Return (x, y) of the center of cell containing provided text 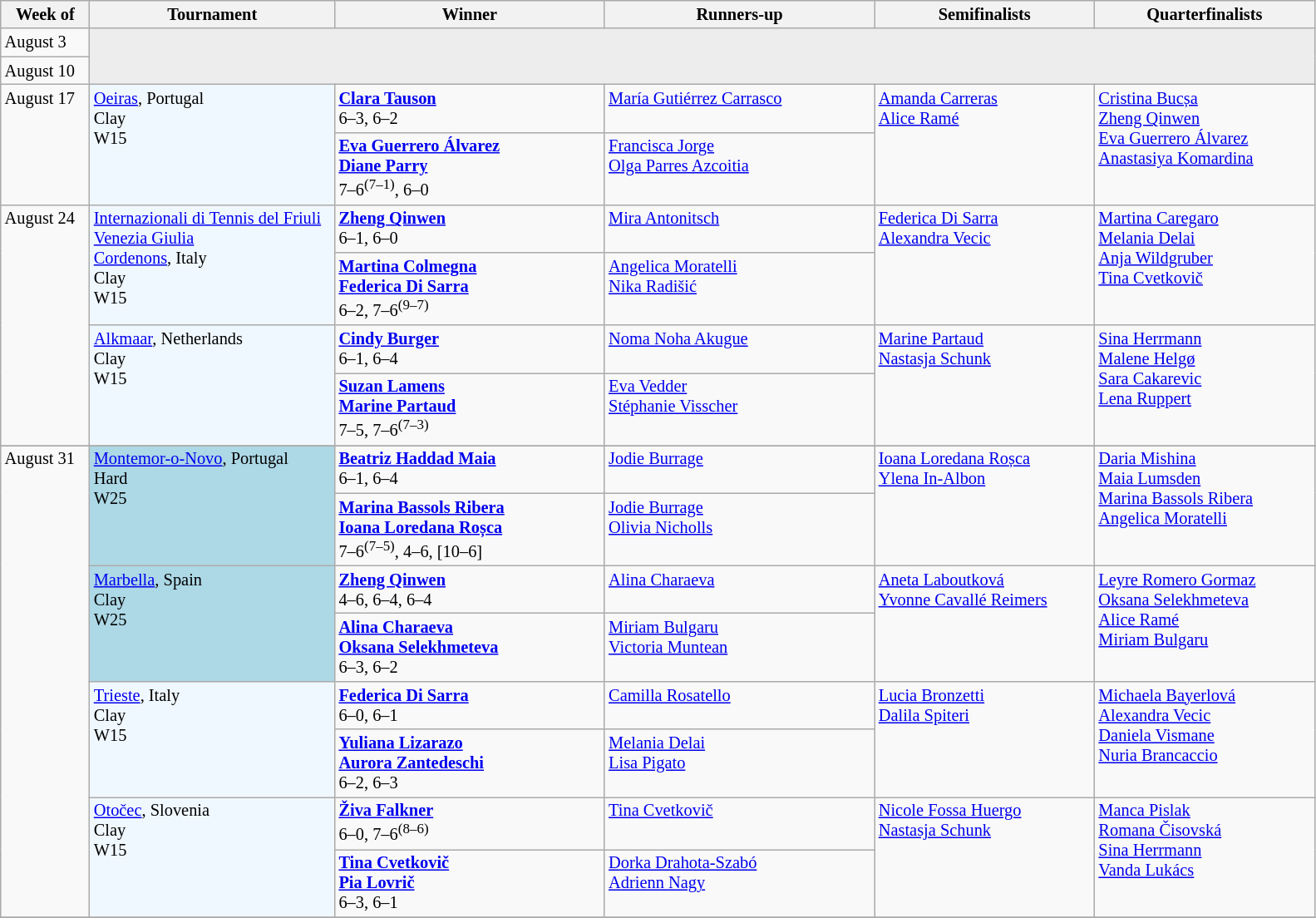
Jodie Burrage Olivia Nicholls (740, 529)
Camilla Rosatello (740, 705)
Alkmaar, Netherlands Clay W15 (213, 386)
Marbella, Spain Clay W25 (213, 624)
Miriam Bulgaru Victoria Muntean (740, 647)
Lucia Bronzetti Dalila Spiteri (984, 738)
Noma Noha Akugue (740, 349)
Quarterfinalists (1205, 14)
Eva Vedder Stéphanie Visscher (740, 409)
Federica Di Sarra 6–0, 6–1 (471, 705)
Francisca Jorge Olga Parres Azcoitia (740, 168)
Daria Mishina Maia Lumsden Marina Bassols Ribera Angelica Moratelli (1205, 506)
Tournament (213, 14)
Internazionali di Tennis del Friuli Venezia Giulia Cordenons, Italy Clay W15 (213, 264)
Winner (471, 14)
Trieste, Italy Clay W15 (213, 738)
Leyre Romero Gormaz Oksana Selekhmeteva Alice Ramé Miriam Bulgaru (1205, 624)
Tina Cvetkovič Pia Lovrič 6–3, 6–1 (471, 883)
Alina Charaeva Oksana Selekhmeteva 6–3, 6–2 (471, 647)
August 17 (45, 145)
Clara Tauson 6–3, 6–2 (471, 108)
Zheng Qinwen 4–6, 6–4, 6–4 (471, 590)
Martina Colmegna Federica Di Sarra 6–2, 7–6(9–7) (471, 289)
Aneta Laboutková Yvonne Cavallé Reimers (984, 624)
María Gutiérrez Carrasco (740, 108)
Suzan Lamens Marine Partaud 7–5, 7–6(7–3) (471, 409)
August 3 (45, 42)
Živa Falkner 6–0, 7–6(8–6) (471, 823)
Marine Partaud Nastasja Schunk (984, 386)
Dorka Drahota-Szabó Adrienn Nagy (740, 883)
Week of (45, 14)
Nicole Fossa Huergo Nastasja Schunk (984, 856)
Angelica Moratelli Nika Radišić (740, 289)
Montemor-o-Novo, Portugal Hard W25 (213, 506)
Cristina Bucșa Zheng Qinwen Eva Guerrero Álvarez Anastasiya Komardina (1205, 145)
Runners-up (740, 14)
Melania Delai Lisa Pigato (740, 763)
Marina Bassols Ribera Ioana Loredana Roșca 7–6(7–5), 4–6, [10–6] (471, 529)
Semifinalists (984, 14)
Federica Di Sarra Alexandra Vecic (984, 264)
August 24 (45, 324)
Oeiras, Portugal Clay W15 (213, 145)
Beatriz Haddad Maia 6–1, 6–4 (471, 469)
Yuliana Lizarazo Aurora Zantedeschi 6–2, 6–3 (471, 763)
Amanda Carreras Alice Ramé (984, 145)
Sina Herrmann Malene Helgø Sara Cakarevic Lena Ruppert (1205, 386)
Alina Charaeva (740, 590)
August 31 (45, 681)
Tina Cvetkovič (740, 823)
Jodie Burrage (740, 469)
August 10 (45, 71)
Eva Guerrero Álvarez Diane Parry 7–6(7–1), 6–0 (471, 168)
Martina Caregaro Melania Delai Anja Wildgruber Tina Cvetkovič (1205, 264)
Mira Antonitsch (740, 229)
Otočec, Slovenia Clay W15 (213, 856)
Cindy Burger 6–1, 6–4 (471, 349)
Ioana Loredana Roșca Ylena In-Albon (984, 506)
Zheng Qinwen 6–1, 6–0 (471, 229)
Michaela Bayerlová Alexandra Vecic Daniela Vismane Nuria Brancaccio (1205, 738)
Manca Pislak Romana Čisovská Sina Herrmann Vanda Lukács (1205, 856)
